Find where the given text appears and provide that cell's center as (X, Y) coordinate. 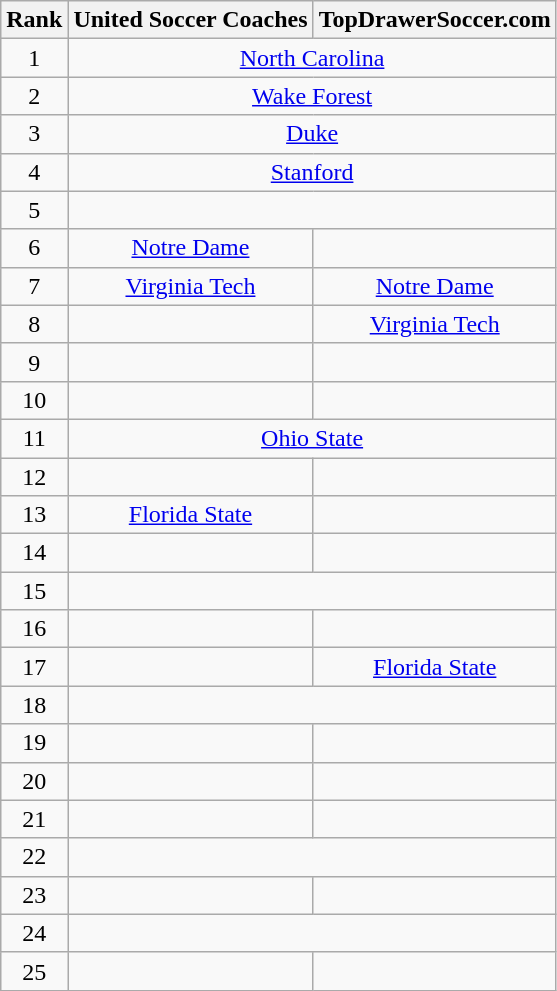
TopDrawerSoccer.com (434, 20)
8 (34, 324)
21 (34, 819)
1 (34, 58)
Stanford (312, 172)
Duke (312, 134)
12 (34, 477)
18 (34, 705)
13 (34, 515)
22 (34, 857)
United Soccer Coaches (190, 20)
19 (34, 743)
2 (34, 96)
14 (34, 553)
9 (34, 362)
5 (34, 210)
Rank (34, 20)
3 (34, 134)
24 (34, 933)
4 (34, 172)
6 (34, 248)
7 (34, 286)
17 (34, 667)
10 (34, 400)
15 (34, 591)
North Carolina (312, 58)
23 (34, 895)
20 (34, 781)
Wake Forest (312, 96)
25 (34, 971)
Ohio State (312, 438)
16 (34, 629)
11 (34, 438)
